Scan for the cell matching the given text and deliver its (X, Y) coordinate at center. 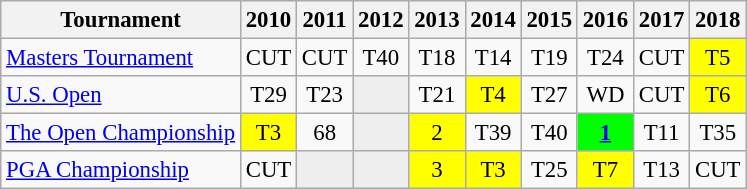
T27 (549, 95)
2010 (268, 20)
Masters Tournament (121, 58)
T14 (493, 58)
T25 (549, 170)
3 (437, 170)
1 (605, 133)
2012 (381, 20)
T7 (605, 170)
WD (605, 95)
T5 (718, 58)
2011 (325, 20)
U.S. Open (121, 95)
T19 (549, 58)
T18 (437, 58)
T13 (661, 170)
T11 (661, 133)
T23 (325, 95)
The Open Championship (121, 133)
2017 (661, 20)
2 (437, 133)
T39 (493, 133)
2015 (549, 20)
PGA Championship (121, 170)
2018 (718, 20)
T21 (437, 95)
2014 (493, 20)
T24 (605, 58)
Tournament (121, 20)
T4 (493, 95)
T6 (718, 95)
2016 (605, 20)
T29 (268, 95)
68 (325, 133)
T35 (718, 133)
2013 (437, 20)
